Detect which cell encompasses the target text, then output its [X, Y] center coordinate. 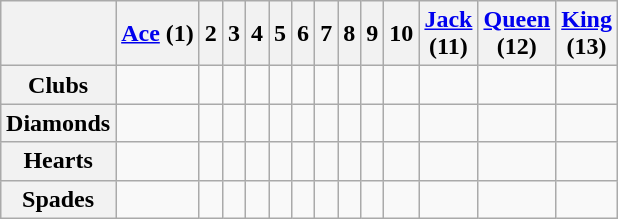
9 [372, 34]
Clubs [58, 85]
Ace (1) [158, 34]
Hearts [58, 161]
Queen (12) [517, 34]
Jack (11) [448, 34]
4 [256, 34]
Spades [58, 199]
King (13) [587, 34]
10 [402, 34]
5 [280, 34]
8 [350, 34]
6 [304, 34]
2 [210, 34]
3 [234, 34]
Diamonds [58, 123]
7 [326, 34]
